Pinpoint the cell where the given text exists, returning its [X, Y] midpoint coordinate. 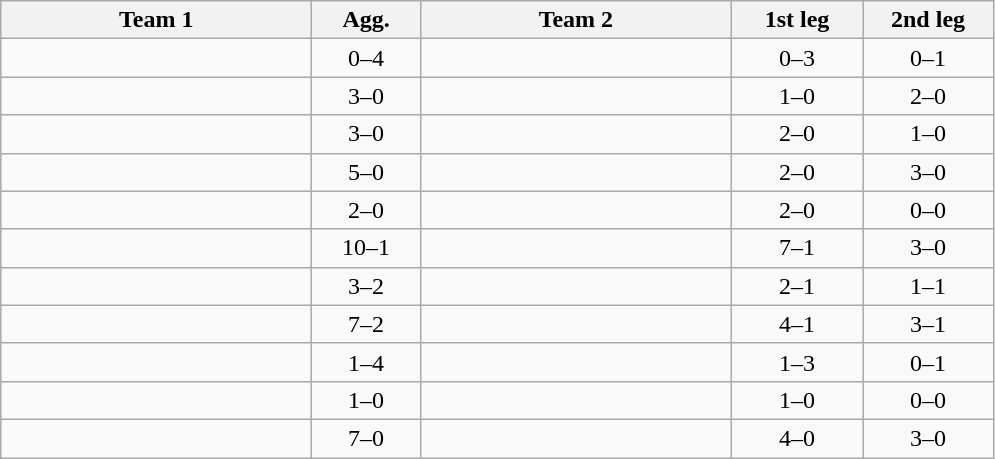
1–4 [366, 362]
3–2 [366, 286]
1–3 [796, 362]
Team 2 [576, 20]
Agg. [366, 20]
1–1 [928, 286]
4–1 [796, 324]
Team 1 [156, 20]
4–0 [796, 438]
0–4 [366, 58]
2–1 [796, 286]
1st leg [796, 20]
2nd leg [928, 20]
0–3 [796, 58]
7–0 [366, 438]
7–2 [366, 324]
5–0 [366, 172]
10–1 [366, 248]
7–1 [796, 248]
3–1 [928, 324]
